From the cell containing the given text, extract its center point as (x, y) coordinate. 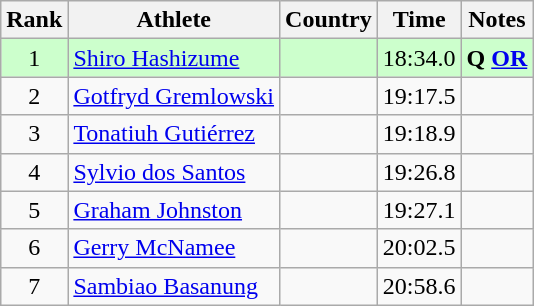
Sylvio dos Santos (174, 172)
3 (34, 134)
Sambiao Basanung (174, 286)
19:27.1 (419, 210)
Tonatiuh Gutiérrez (174, 134)
2 (34, 96)
Time (419, 20)
1 (34, 58)
Gerry McNamee (174, 248)
4 (34, 172)
Shiro Hashizume (174, 58)
18:34.0 (419, 58)
19:17.5 (419, 96)
Country (329, 20)
5 (34, 210)
Gotfryd Gremlowski (174, 96)
20:02.5 (419, 248)
Notes (497, 20)
7 (34, 286)
19:26.8 (419, 172)
20:58.6 (419, 286)
Graham Johnston (174, 210)
19:18.9 (419, 134)
Athlete (174, 20)
Q OR (497, 58)
Rank (34, 20)
6 (34, 248)
